Return [X, Y] of the center of cell containing provided text 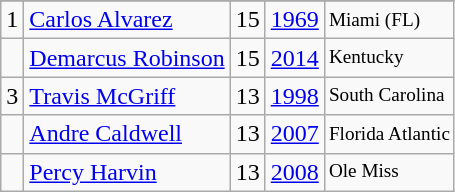
Kentucky [389, 58]
Ole Miss [389, 172]
South Carolina [389, 96]
1 [12, 20]
Miami (FL) [389, 20]
Travis McGriff [127, 96]
Demarcus Robinson [127, 58]
Carlos Alvarez [127, 20]
Florida Atlantic [389, 134]
3 [12, 96]
2008 [294, 172]
2014 [294, 58]
Andre Caldwell [127, 134]
1998 [294, 96]
1969 [294, 20]
Percy Harvin [127, 172]
2007 [294, 134]
